Output the (X, Y) coordinate of the center of the cell containing the given text.  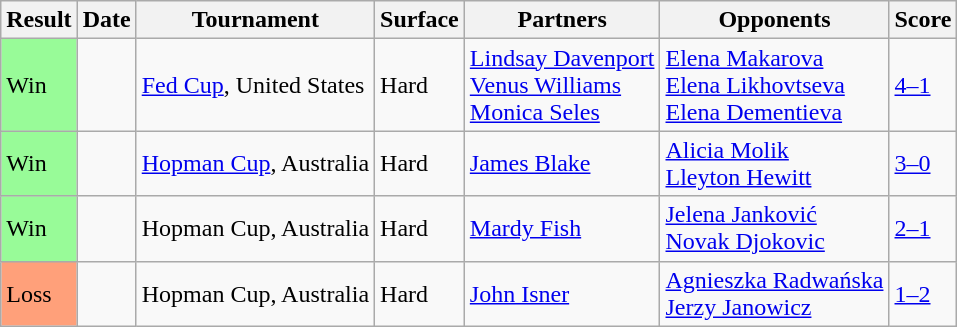
Partners (562, 20)
Jelena Janković Novak Djokovic (774, 228)
Fed Cup, United States (255, 85)
Opponents (774, 20)
James Blake (562, 164)
3–0 (923, 164)
1–2 (923, 294)
2–1 (923, 228)
Mardy Fish (562, 228)
Surface (420, 20)
Alicia Molik Lleyton Hewitt (774, 164)
Tournament (255, 20)
Result (39, 20)
John Isner (562, 294)
Agnieszka Radwańska Jerzy Janowicz (774, 294)
Loss (39, 294)
Elena Makarova Elena Likhovtseva Elena Dementieva (774, 85)
Score (923, 20)
4–1 (923, 85)
Date (106, 20)
Lindsay Davenport Venus Williams Monica Seles (562, 85)
